Return (X, Y) of the center of cell containing provided text 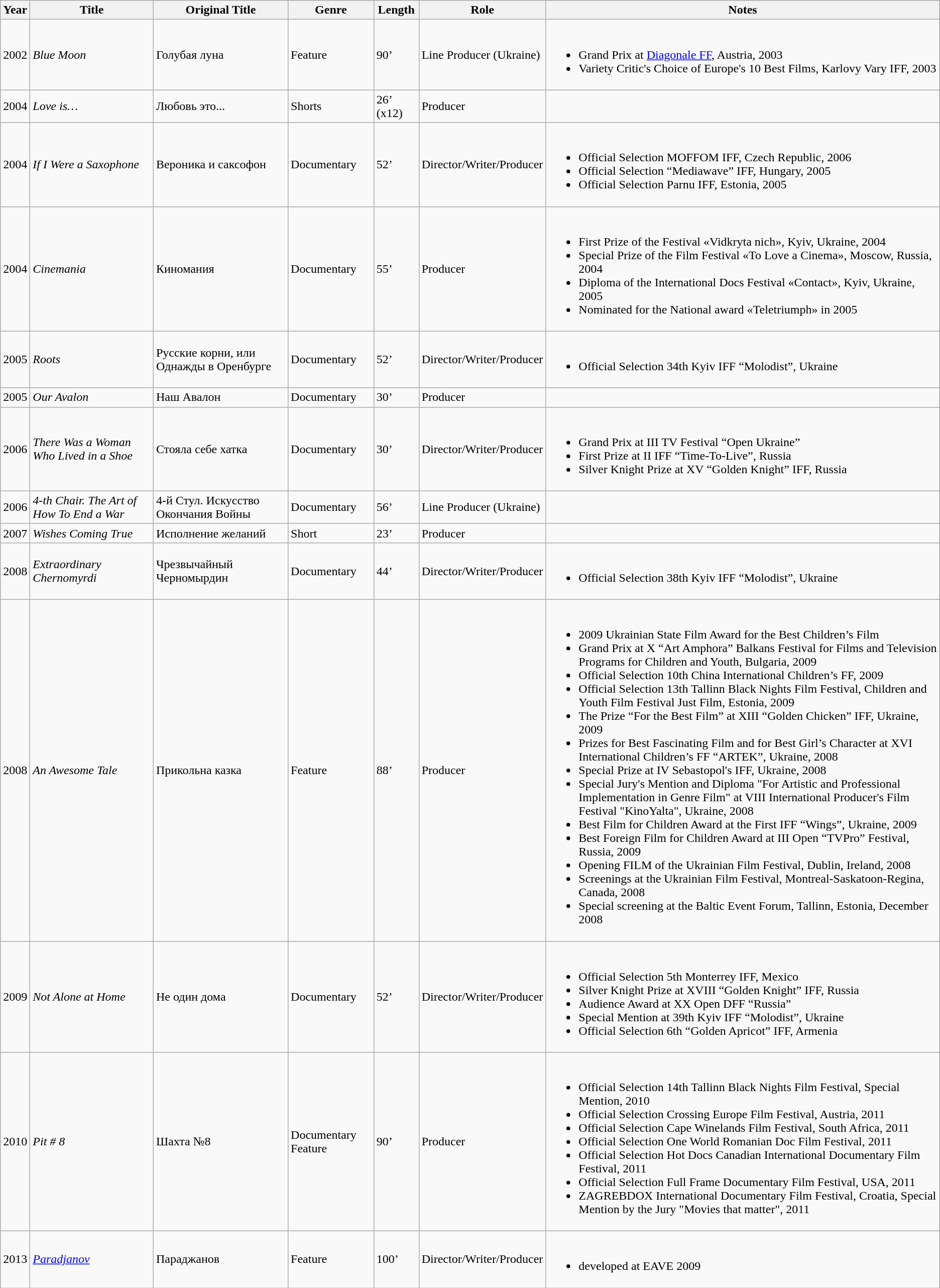
Наш Авалон (220, 397)
Original Title (220, 10)
2002 (15, 55)
Исполнение желаний (220, 533)
Grand Prix at III TV Festival “Open Ukraine”First Prize at II IFF “Time-To-Live”, RussiaSilver Knight Prize at XV “Golden Knight” IFF, Russia (743, 449)
88’ (396, 770)
Чрезвычайный Черномырдин (220, 571)
Roots (92, 360)
Pit # 8 (92, 1142)
developed at EAVE 2009 (743, 1260)
23’ (396, 533)
2013 (15, 1260)
Cinemania (92, 269)
There Was a Woman Who Lived in a Shoe (92, 449)
Grand Prix at Diagonale FF, Austria, 2003Variety Critic's Choice of Europe's 10 Best Films, Karlovy Vary IFF, 2003 (743, 55)
Documentary Feature (331, 1142)
Blue Moon (92, 55)
Length (396, 10)
Вероника и саксофон (220, 165)
Киномания (220, 269)
Параджанов (220, 1260)
Title (92, 10)
55’ (396, 269)
Love is… (92, 106)
Our Avalon (92, 397)
100’ (396, 1260)
Шахта №8 (220, 1142)
Short (331, 533)
Not Alone at Home (92, 997)
Русские корни, или Однажды в Оренбурге (220, 360)
An Awesome Tale (92, 770)
Стояла себе хатка (220, 449)
Genre (331, 10)
Голубая луна (220, 55)
Extraordinary Chernomyrdi (92, 571)
56’ (396, 507)
2009 (15, 997)
Wishes Coming True (92, 533)
Official Selection MOFFOM IFF, Czech Republic, 2006Official Selection “Mediawave” IFF, Hungary, 2005Official Selection Parnu IFF, Estonia, 2005 (743, 165)
26’ (x12) (396, 106)
Role (482, 10)
2010 (15, 1142)
Notes (743, 10)
Official Selection 38th Kyiv IFF “Molodist”, Ukraine (743, 571)
Shorts (331, 106)
2007 (15, 533)
Year (15, 10)
4-й Стул. Искусство Окончания Войны (220, 507)
Любовь это... (220, 106)
Прикольна казка (220, 770)
Paradjanov (92, 1260)
Не один дома (220, 997)
If I Were a Saxophone (92, 165)
4-th Chair. The Art of How To End a War (92, 507)
Official Selection 34th Kyiv IFF “Molodist”, Ukraine (743, 360)
44’ (396, 571)
